For the text-containing cell, return its midpoint in (x, y) coordinate format. 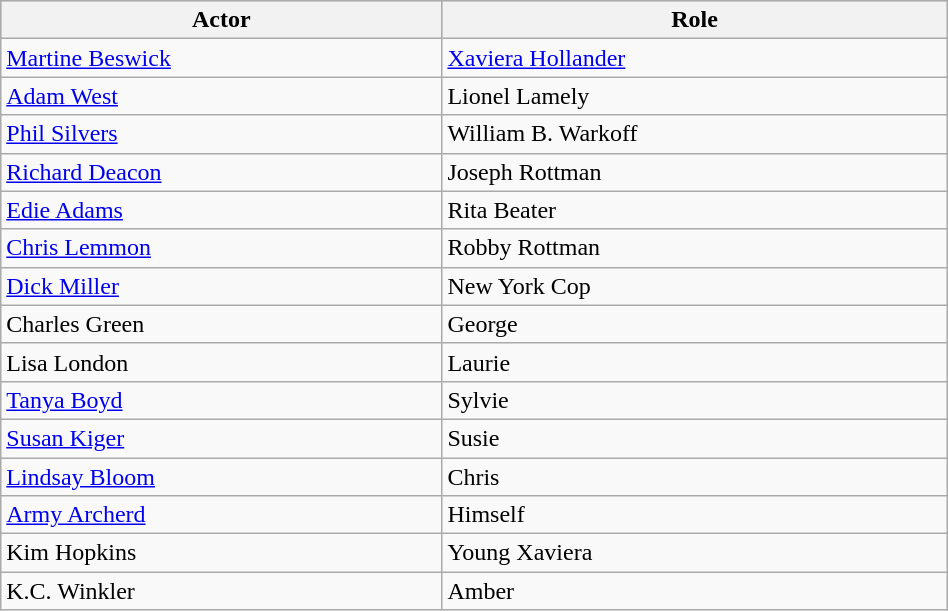
Laurie (694, 362)
George (694, 324)
Martine Beswick (222, 58)
Phil Silvers (222, 134)
Actor (222, 20)
Lindsay Bloom (222, 477)
Chris (694, 477)
Richard Deacon (222, 172)
William B. Warkoff (694, 134)
Susan Kiger (222, 438)
Army Archerd (222, 515)
Chris Lemmon (222, 248)
Xaviera Hollander (694, 58)
Lionel Lamely (694, 96)
Himself (694, 515)
Rita Beater (694, 210)
Sylvie (694, 400)
Dick Miller (222, 286)
Adam West (222, 96)
Susie (694, 438)
K.C. Winkler (222, 591)
Joseph Rottman (694, 172)
Tanya Boyd (222, 400)
Kim Hopkins (222, 553)
Charles Green (222, 324)
Young Xaviera (694, 553)
Edie Adams (222, 210)
Role (694, 20)
Robby Rottman (694, 248)
New York Cop (694, 286)
Amber (694, 591)
Lisa London (222, 362)
